Output the (X, Y) coordinate of the center of the cell containing the given text.  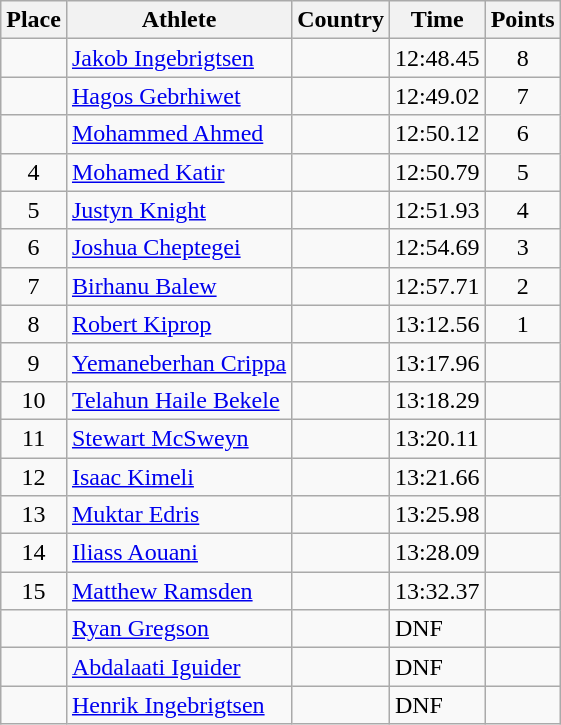
Jakob Ingebrigtsen (178, 58)
Abdalaati Iguider (178, 667)
12:57.71 (437, 286)
Birhanu Balew (178, 286)
13:21.66 (437, 477)
12:49.02 (437, 96)
13 (34, 515)
Mohammed Ahmed (178, 134)
Muktar Edris (178, 515)
10 (34, 400)
Points (522, 20)
Joshua Cheptegei (178, 248)
13:18.29 (437, 400)
14 (34, 553)
Hagos Gebrhiwet (178, 96)
13:32.37 (437, 591)
2 (522, 286)
Matthew Ramsden (178, 591)
13:25.98 (437, 515)
13:28.09 (437, 553)
13:20.11 (437, 438)
Place (34, 20)
11 (34, 438)
Iliass Aouani (178, 553)
Justyn Knight (178, 210)
Athlete (178, 20)
3 (522, 248)
Stewart McSweyn (178, 438)
13:17.96 (437, 362)
Country (341, 20)
12:51.93 (437, 210)
Ryan Gregson (178, 629)
Yemaneberhan Crippa (178, 362)
15 (34, 591)
Robert Kiprop (178, 324)
12:50.12 (437, 134)
Time (437, 20)
Telahun Haile Bekele (178, 400)
12 (34, 477)
9 (34, 362)
1 (522, 324)
12:48.45 (437, 58)
13:12.56 (437, 324)
Mohamed Katir (178, 172)
12:50.79 (437, 172)
Isaac Kimeli (178, 477)
Henrik Ingebrigtsen (178, 705)
12:54.69 (437, 248)
